Pinpoint the cell where the given text exists, returning its (x, y) midpoint coordinate. 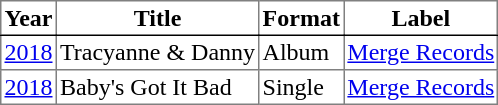
Title (158, 18)
Label (421, 18)
Tracyanne & Danny (158, 52)
Baby's Got It Bad (158, 87)
Format (302, 18)
Album (302, 52)
Year (29, 18)
Single (302, 87)
